Output the (x, y) coordinate of the center of the cell containing the given text.  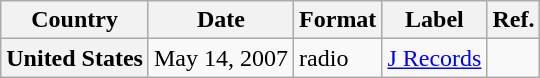
radio (338, 58)
Label (434, 20)
May 14, 2007 (220, 58)
United States (75, 58)
Ref. (514, 20)
Country (75, 20)
J Records (434, 58)
Date (220, 20)
Format (338, 20)
